Find where the given text appears and provide that cell's center as (X, Y) coordinate. 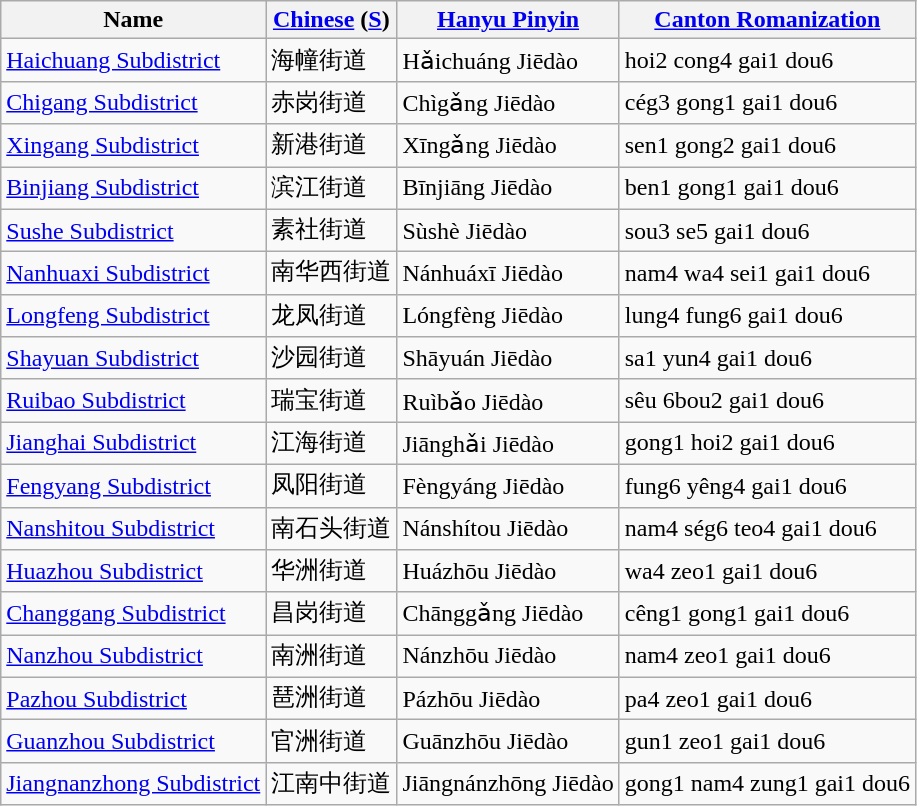
滨江街道 (332, 188)
Xīngǎng Jiēdào (508, 146)
Jiāngnánzhōng Jiēdào (508, 784)
Shāyuán Jiēdào (508, 358)
沙园街道 (332, 358)
Chìgǎng Jiēdào (508, 102)
Ruibao Subdistrict (134, 400)
龙凤街道 (332, 316)
官洲街道 (332, 742)
Hǎichuáng Jiēdào (508, 60)
Fengyang Subdistrict (134, 486)
凤阳街道 (332, 486)
Jianghai Subdistrict (134, 444)
Fèngyáng Jiēdào (508, 486)
sou3 se5 gai1 dou6 (767, 230)
nam4 ség6 teo4 gai1 dou6 (767, 528)
南洲街道 (332, 656)
Sùshè Jiēdào (508, 230)
江海街道 (332, 444)
Longfeng Subdistrict (134, 316)
琶洲街道 (332, 698)
Chinese (S) (332, 20)
Chigang Subdistrict (134, 102)
wa4 zeo1 gai1 dou6 (767, 572)
fung6 yêng4 gai1 dou6 (767, 486)
ben1 gong1 gai1 dou6 (767, 188)
Pazhou Subdistrict (134, 698)
Pázhōu Jiēdào (508, 698)
Canton Romanization (767, 20)
hoi2 cong4 gai1 dou6 (767, 60)
南石头街道 (332, 528)
Nanshitou Subdistrict (134, 528)
Nánshítou Jiēdào (508, 528)
Xingang Subdistrict (134, 146)
gong1 hoi2 gai1 dou6 (767, 444)
Haichuang Subdistrict (134, 60)
江南中街道 (332, 784)
昌岗街道 (332, 614)
Guānzhōu Jiēdào (508, 742)
华洲街道 (332, 572)
Bīnjiāng Jiēdào (508, 188)
cég3 gong1 gai1 dou6 (767, 102)
Changgang Subdistrict (134, 614)
Binjiang Subdistrict (134, 188)
Nanhuaxi Subdistrict (134, 274)
Jiangnanzhong Subdistrict (134, 784)
cêng1 gong1 gai1 dou6 (767, 614)
lung4 fung6 gai1 dou6 (767, 316)
Sushe Subdistrict (134, 230)
Guanzhou Subdistrict (134, 742)
Chānggǎng Jiēdào (508, 614)
Hanyu Pinyin (508, 20)
新港街道 (332, 146)
瑞宝街道 (332, 400)
Lóngfèng Jiēdào (508, 316)
gong1 nam4 zung1 gai1 dou6 (767, 784)
sen1 gong2 gai1 dou6 (767, 146)
Nanzhou Subdistrict (134, 656)
Jiānghǎi Jiēdào (508, 444)
海幢街道 (332, 60)
gun1 zeo1 gai1 dou6 (767, 742)
Nánzhōu Jiēdào (508, 656)
赤岗街道 (332, 102)
pa4 zeo1 gai1 dou6 (767, 698)
nam4 zeo1 gai1 dou6 (767, 656)
Name (134, 20)
Ruìbǎo Jiēdào (508, 400)
素社街道 (332, 230)
nam4 wa4 sei1 gai1 dou6 (767, 274)
sêu 6bou2 gai1 dou6 (767, 400)
南华西街道 (332, 274)
Huázhōu Jiēdào (508, 572)
Shayuan Subdistrict (134, 358)
Nánhuáxī Jiēdào (508, 274)
sa1 yun4 gai1 dou6 (767, 358)
Huazhou Subdistrict (134, 572)
